Return the [X, Y] coordinate for the center point of the cell that contains the specified text.  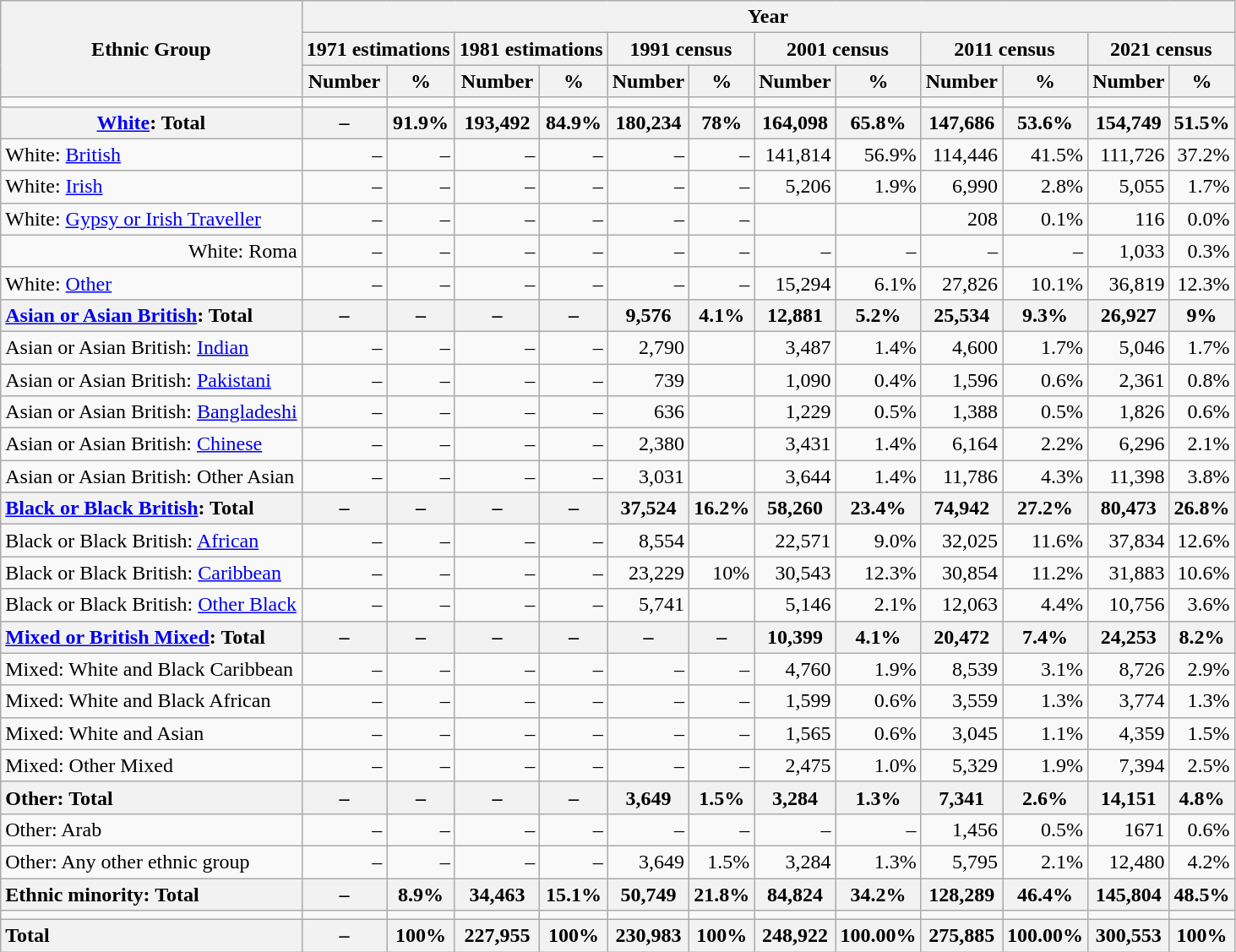
10,756 [1129, 605]
3,045 [961, 733]
8,539 [961, 669]
111,726 [1129, 155]
2,475 [795, 765]
3,774 [1129, 701]
7,341 [961, 797]
Asian or Asian British: Chinese [151, 444]
12,881 [795, 315]
23.4% [879, 509]
230,983 [648, 936]
Mixed: White and Asian [151, 733]
9,576 [648, 315]
0.0% [1201, 219]
48.5% [1201, 895]
74,942 [961, 509]
3.1% [1046, 669]
4,760 [795, 669]
16.2% [721, 509]
37,834 [1129, 541]
4,359 [1129, 733]
248,922 [795, 936]
3,487 [795, 347]
34.2% [879, 895]
4,600 [961, 347]
1,229 [795, 412]
Ethnic Group [151, 49]
15,294 [795, 283]
2.5% [1201, 765]
7,394 [1129, 765]
37.2% [1201, 155]
5,795 [961, 862]
12,480 [1129, 862]
58,260 [795, 509]
1,388 [961, 412]
5.2% [879, 315]
3,031 [648, 476]
White: Roma [151, 251]
1,090 [795, 379]
3.6% [1201, 605]
Total [151, 936]
5,329 [961, 765]
145,804 [1129, 895]
9% [1201, 315]
Other: Arab [151, 830]
Ethnic minority: Total [151, 895]
37,524 [648, 509]
32,025 [961, 541]
80,473 [1129, 509]
3.8% [1201, 476]
12,063 [961, 605]
4.3% [1046, 476]
30,854 [961, 573]
36,819 [1129, 283]
11.6% [1046, 541]
2,380 [648, 444]
Asian or Asian British: Pakistani [151, 379]
84.9% [574, 122]
11,398 [1129, 476]
11,786 [961, 476]
Mixed: White and Black African [151, 701]
91.9% [421, 122]
116 [1129, 219]
23,229 [648, 573]
4.2% [1201, 862]
26.8% [1201, 509]
739 [648, 379]
14,151 [1129, 797]
0.8% [1201, 379]
2.6% [1046, 797]
25,534 [961, 315]
208 [961, 219]
White: Other [151, 283]
12.6% [1201, 541]
3,431 [795, 444]
128,289 [961, 895]
9.3% [1046, 315]
636 [648, 412]
Mixed or British Mixed: Total [151, 637]
30,543 [795, 573]
2,790 [648, 347]
8,554 [648, 541]
Other: Total [151, 797]
1,033 [1129, 251]
10.6% [1201, 573]
Asian or Asian British: Bangladeshi [151, 412]
Black or Black British: Total [151, 509]
180,234 [648, 122]
White: Total [151, 122]
Asian or Asian British: Total [151, 315]
Asian or Asian British: Indian [151, 347]
6,990 [961, 187]
5,055 [1129, 187]
51.5% [1201, 122]
227,955 [497, 936]
8.9% [421, 895]
10% [721, 573]
5,146 [795, 605]
27,826 [961, 283]
6,164 [961, 444]
1971 estimations [378, 49]
1981 estimations [531, 49]
0.1% [1046, 219]
27.2% [1046, 509]
15.1% [574, 895]
1,826 [1129, 412]
31,883 [1129, 573]
1671 [1129, 830]
White: Gypsy or Irish Traveller [151, 219]
20,472 [961, 637]
56.9% [879, 155]
154,749 [1129, 122]
2001 census [838, 49]
1.0% [879, 765]
Year [768, 17]
8,726 [1129, 669]
11.2% [1046, 573]
2.9% [1201, 669]
2,361 [1129, 379]
78% [721, 122]
10.1% [1046, 283]
2011 census [1004, 49]
3,559 [961, 701]
3,644 [795, 476]
1991 census [681, 49]
2021 census [1161, 49]
84,824 [795, 895]
10,399 [795, 637]
21.8% [721, 895]
Other: Any other ethnic group [151, 862]
5,206 [795, 187]
53.6% [1046, 122]
Black or Black British: Other Black [151, 605]
0.3% [1201, 251]
26,927 [1129, 315]
2.2% [1046, 444]
34,463 [497, 895]
1.1% [1046, 733]
Black or Black British: Caribbean [151, 573]
1,565 [795, 733]
193,492 [497, 122]
114,446 [961, 155]
4.8% [1201, 797]
5,741 [648, 605]
50,749 [648, 895]
5,046 [1129, 347]
7.4% [1046, 637]
46.4% [1046, 895]
147,686 [961, 122]
2.8% [1046, 187]
Mixed: White and Black Caribbean [151, 669]
22,571 [795, 541]
4.4% [1046, 605]
300,553 [1129, 936]
6.1% [879, 283]
1,599 [795, 701]
1,456 [961, 830]
White: Irish [151, 187]
Asian or Asian British: Other Asian [151, 476]
9.0% [879, 541]
24,253 [1129, 637]
Mixed: Other Mixed [151, 765]
275,885 [961, 936]
0.4% [879, 379]
164,098 [795, 122]
1,596 [961, 379]
8.2% [1201, 637]
White: British [151, 155]
141,814 [795, 155]
41.5% [1046, 155]
Black or Black British: African [151, 541]
6,296 [1129, 444]
65.8% [879, 122]
